Detect which cell encompasses the target text, then output its [X, Y] center coordinate. 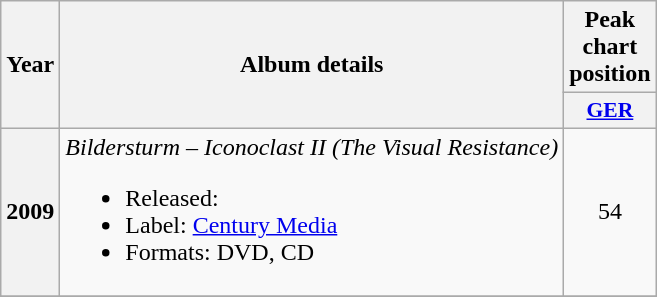
Peak chartposition [610, 47]
Bildersturm – Iconoclast II (The Visual Resistance)Released: Label: Century MediaFormats: DVD, CD [312, 212]
2009 [30, 212]
Year [30, 65]
54 [610, 212]
Album details [312, 65]
GER [610, 111]
